From the cell containing the given text, extract its center point as (x, y) coordinate. 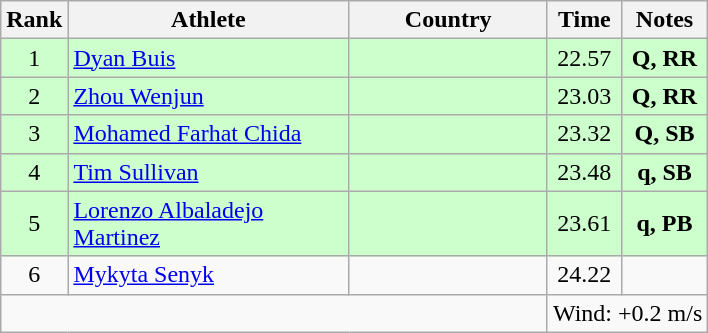
3 (34, 134)
Q, SB (664, 134)
Country (448, 20)
1 (34, 58)
6 (34, 275)
2 (34, 96)
23.61 (584, 224)
q, SB (664, 172)
Mykyta Senyk (208, 275)
Time (584, 20)
Lorenzo Albaladejo Martinez (208, 224)
Mohamed Farhat Chida (208, 134)
Notes (664, 20)
23.32 (584, 134)
24.22 (584, 275)
Zhou Wenjun (208, 96)
4 (34, 172)
23.03 (584, 96)
5 (34, 224)
Rank (34, 20)
Tim Sullivan (208, 172)
Wind: +0.2 m/s (627, 313)
22.57 (584, 58)
23.48 (584, 172)
q, PB (664, 224)
Dyan Buis (208, 58)
Athlete (208, 20)
